Find where the given text appears and provide that cell's center as [X, Y] coordinate. 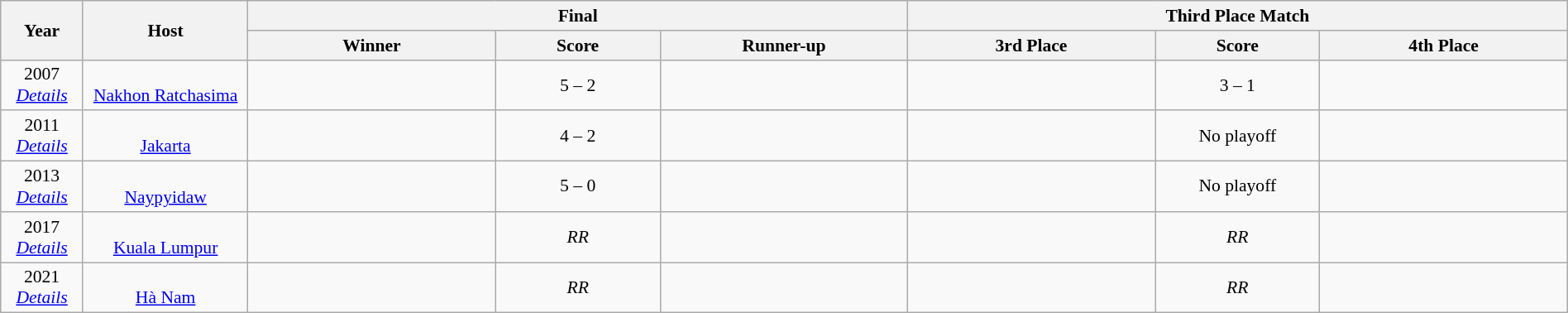
Final [578, 16]
Year [42, 30]
2011Details [42, 136]
4 – 2 [577, 136]
Third Place Match [1237, 16]
Naypyidaw [165, 187]
Kuala Lumpur [165, 237]
Host [165, 30]
Runner-up [784, 46]
Winner [372, 46]
2007Details [42, 84]
Jakarta [165, 136]
2017Details [42, 237]
2013Details [42, 187]
Hà Nam [165, 288]
4th Place [1444, 46]
5 – 0 [577, 187]
3 – 1 [1237, 84]
Nakhon Ratchasima [165, 84]
3rd Place [1030, 46]
5 – 2 [577, 84]
2021Details [42, 288]
